Determine the (X, Y) coordinate at the center of the cell enclosing the given text.  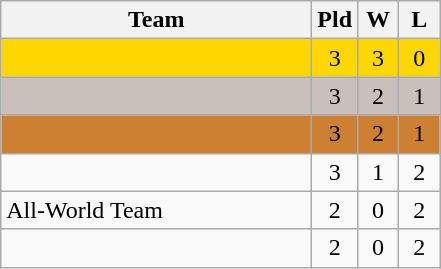
L (420, 20)
Team (156, 20)
All-World Team (156, 210)
W (378, 20)
Pld (335, 20)
